Detect which cell encompasses the target text, then output its (X, Y) center coordinate. 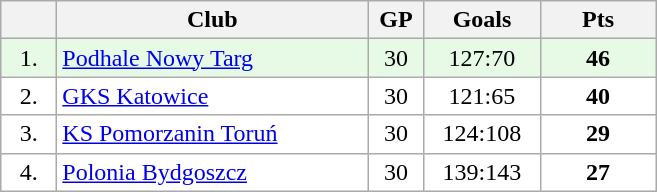
Polonia Bydgoszcz (212, 172)
Goals (482, 20)
Podhale Nowy Targ (212, 58)
4. (29, 172)
GP (396, 20)
1. (29, 58)
40 (598, 96)
46 (598, 58)
139:143 (482, 172)
121:65 (482, 96)
29 (598, 134)
KS Pomorzanin Toruń (212, 134)
3. (29, 134)
Club (212, 20)
GKS Katowice (212, 96)
27 (598, 172)
127:70 (482, 58)
Pts (598, 20)
2. (29, 96)
124:108 (482, 134)
